Detect which cell encompasses the target text, then output its [X, Y] center coordinate. 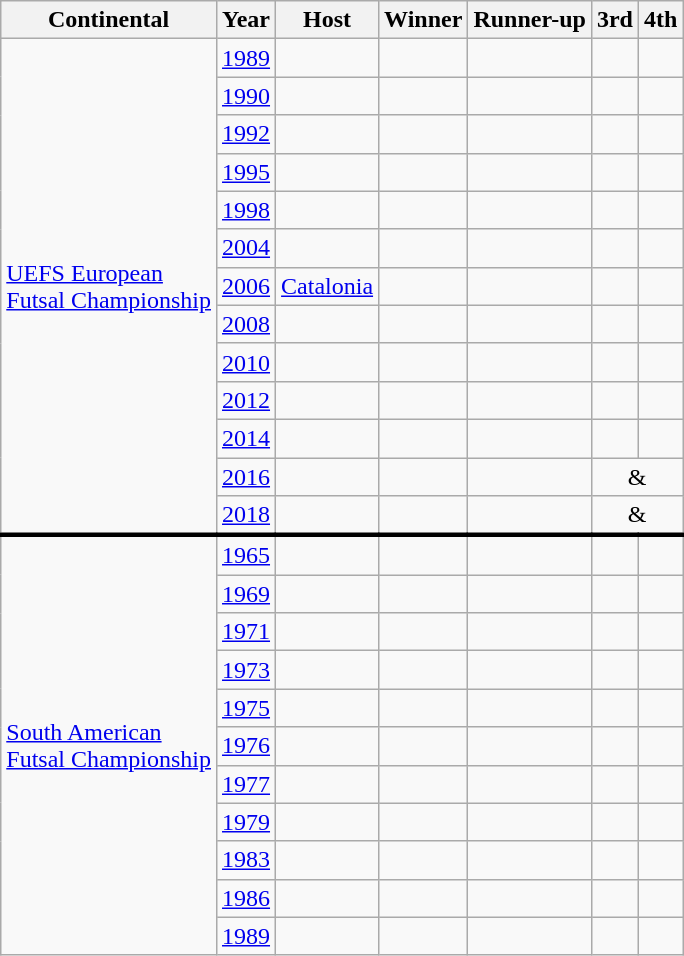
Catalonia [328, 286]
1969 [246, 594]
2018 [246, 516]
1977 [246, 784]
1973 [246, 670]
2014 [246, 438]
1995 [246, 172]
Host [328, 20]
Year [246, 20]
South AmericanFutsal Championship [109, 745]
Winner [424, 20]
2008 [246, 324]
1998 [246, 210]
Runner-up [530, 20]
2016 [246, 477]
3rd [614, 20]
2012 [246, 400]
1983 [246, 860]
UEFS EuropeanFutsal Championship [109, 287]
Continental [109, 20]
1992 [246, 134]
1976 [246, 746]
2004 [246, 248]
2010 [246, 362]
1979 [246, 822]
2006 [246, 286]
1990 [246, 96]
4th [660, 20]
1986 [246, 898]
1975 [246, 708]
1971 [246, 632]
1965 [246, 555]
